Detect which cell encompasses the target text, then output its (X, Y) center coordinate. 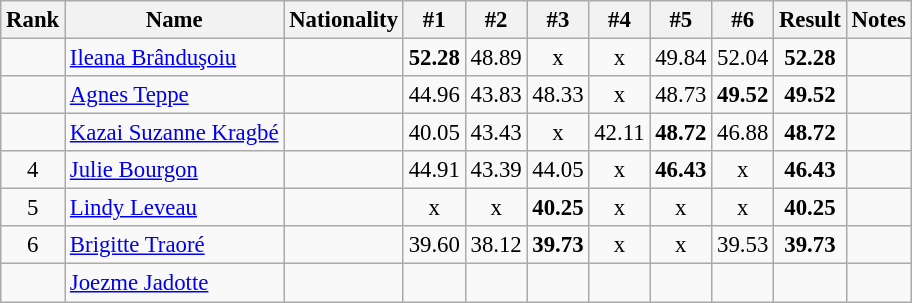
43.43 (496, 133)
38.12 (496, 245)
Agnes Teppe (174, 95)
49.84 (681, 58)
48.33 (558, 95)
#3 (558, 20)
Ileana Brânduşoiu (174, 58)
Nationality (344, 20)
40.05 (434, 133)
44.91 (434, 170)
Result (810, 20)
39.60 (434, 245)
#2 (496, 20)
Notes (878, 20)
44.05 (558, 170)
46.88 (743, 133)
Brigitte Traoré (174, 245)
43.39 (496, 170)
6 (33, 245)
#6 (743, 20)
42.11 (620, 133)
#4 (620, 20)
Julie Bourgon (174, 170)
48.73 (681, 95)
5 (33, 208)
Name (174, 20)
52.04 (743, 58)
#5 (681, 20)
#1 (434, 20)
Kazai Suzanne Kragbé (174, 133)
Rank (33, 20)
48.89 (496, 58)
4 (33, 170)
Lindy Leveau (174, 208)
39.53 (743, 245)
43.83 (496, 95)
Joezme Jadotte (174, 283)
44.96 (434, 95)
